Capture the cell that displays the provided text and extract its [x, y] central coordinate. 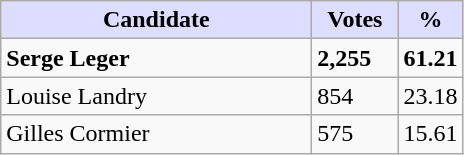
23.18 [430, 96]
61.21 [430, 58]
Candidate [156, 20]
15.61 [430, 134]
854 [355, 96]
Gilles Cormier [156, 134]
% [430, 20]
2,255 [355, 58]
575 [355, 134]
Serge Leger [156, 58]
Votes [355, 20]
Louise Landry [156, 96]
